Extract the [X, Y] coordinate from the center of the cell holding the provided text.  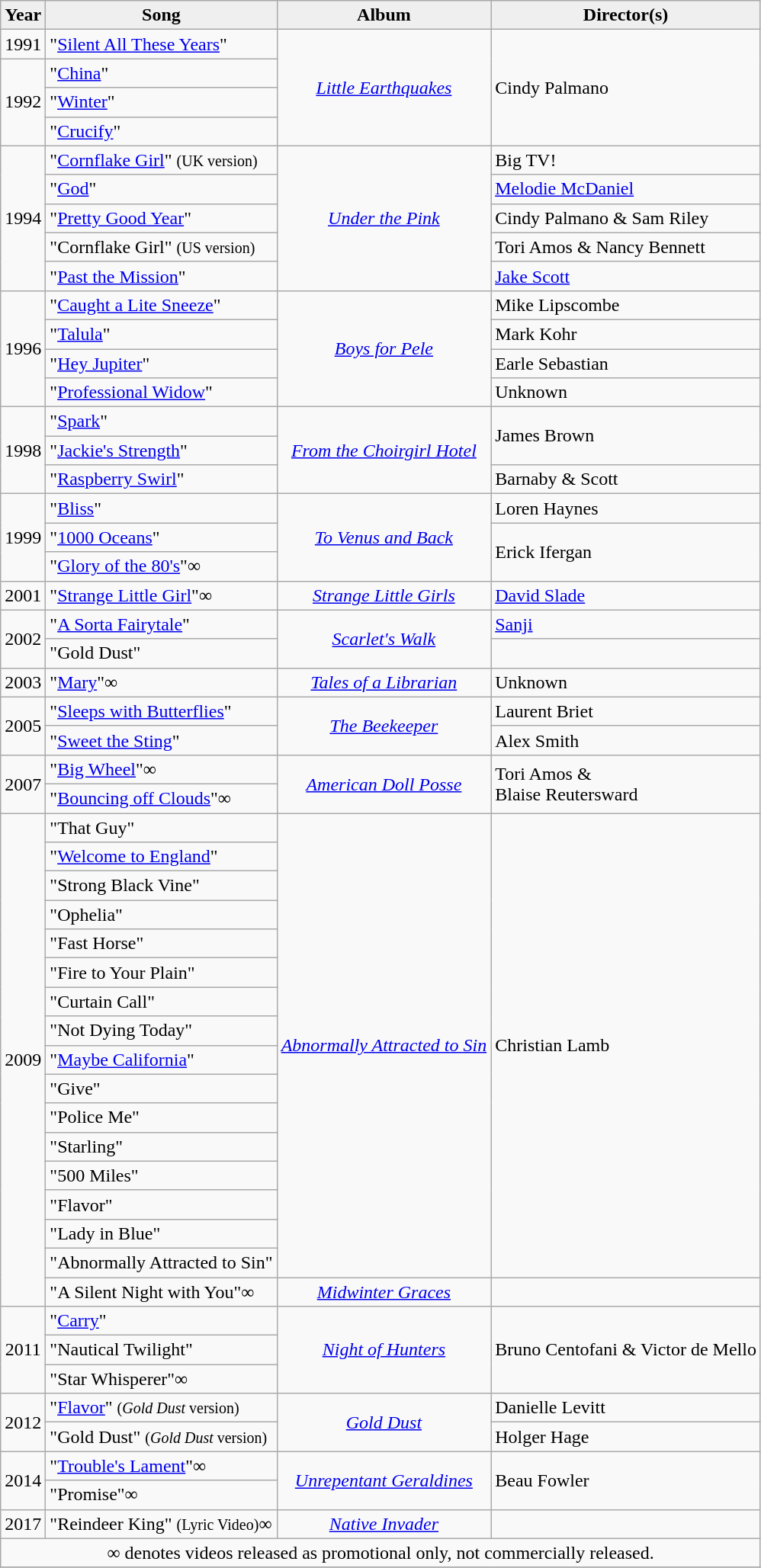
Midwinter Graces [384, 1292]
"Cornflake Girl" (UK version) [162, 160]
"Flavor" (Gold Dust version) [162, 1408]
"Strong Black Vine" [162, 886]
"Past the Mission" [162, 276]
From the Choirgirl Hotel [384, 451]
"Carry" [162, 1321]
"Winter" [162, 102]
Erick Ifergan [626, 552]
"1000 Oceans" [162, 537]
"Gold Dust" (Gold Dust version) [162, 1437]
"Mary"∞ [162, 682]
Year [23, 15]
2014 [23, 1480]
Scarlet's Walk [384, 639]
2007 [23, 784]
"Professional Widow" [162, 393]
Night of Hunters [384, 1350]
2002 [23, 639]
"Cornflake Girl" (US version) [162, 247]
"Reindeer King" (Lyric Video)∞ [162, 1524]
"That Guy" [162, 827]
Cindy Palmano & Sam Riley [626, 218]
Jake Scott [626, 276]
Beau Fowler [626, 1480]
Loren Haynes [626, 508]
"Curtain Call" [162, 1002]
"A Sorta Fairytale" [162, 624]
Tori Amos &Blaise Reutersward [626, 784]
"Caught a Lite Sneeze" [162, 305]
"Jackie's Strength" [162, 451]
Native Invader [384, 1524]
Tori Amos & Nancy Bennett [626, 247]
1998 [23, 451]
2011 [23, 1350]
American Doll Posse [384, 784]
"Pretty Good Year" [162, 218]
"China" [162, 73]
Big TV! [626, 160]
Album [384, 15]
"Strange Little Girl"∞ [162, 595]
Danielle Levitt [626, 1408]
"Lady in Blue" [162, 1233]
1992 [23, 102]
"Bouncing off Clouds"∞ [162, 798]
"Sleeps with Butterflies" [162, 711]
"Glory of the 80's"∞ [162, 566]
Gold Dust [384, 1422]
1996 [23, 348]
1999 [23, 537]
Abnormally Attracted to Sin [384, 1044]
"God" [162, 189]
"Nautical Twilight" [162, 1350]
"Police Me" [162, 1117]
2001 [23, 595]
2009 [23, 1060]
"Bliss" [162, 508]
Bruno Centofani & Victor de Mello [626, 1350]
Christian Lamb [626, 1044]
"Maybe California" [162, 1060]
Strange Little Girls [384, 595]
"Give" [162, 1089]
Barnaby & Scott [626, 479]
"Silent All These Years" [162, 44]
"Spark" [162, 422]
Mike Lipscombe [626, 305]
2005 [23, 726]
"Sweet the Sting" [162, 740]
Song [162, 15]
"Talula" [162, 334]
1991 [23, 44]
"A Silent Night with You"∞ [162, 1292]
David Slade [626, 595]
Mark Kohr [626, 334]
Unrepentant Geraldines [384, 1480]
Cindy Palmano [626, 88]
Boys for Pele [384, 348]
"500 Miles" [162, 1175]
"Star Whisperer"∞ [162, 1379]
Melodie McDaniel [626, 189]
"Flavor" [162, 1204]
"Abnormally Attracted to Sin" [162, 1262]
Laurent Briet [626, 711]
2012 [23, 1422]
2003 [23, 682]
"Trouble's Lament"∞ [162, 1466]
Tales of a Librarian [384, 682]
James Brown [626, 436]
"Gold Dust" [162, 653]
Sanji [626, 624]
"Not Dying Today" [162, 1031]
"Big Wheel"∞ [162, 769]
2017 [23, 1524]
Holger Hage [626, 1437]
1994 [23, 218]
Earle Sebastian [626, 364]
"Ophelia" [162, 915]
Alex Smith [626, 740]
Under the Pink [384, 218]
The Beekeeper [384, 726]
"Raspberry Swirl" [162, 479]
"Promise"∞ [162, 1495]
"Hey Jupiter" [162, 364]
"Starling" [162, 1146]
Director(s) [626, 15]
Little Earthquakes [384, 88]
To Venus and Back [384, 537]
∞ denotes videos released as promotional only, not commercially released. [381, 1553]
"Crucify" [162, 131]
"Fast Horse" [162, 944]
"Fire to Your Plain" [162, 973]
"Welcome to England" [162, 857]
